Output the (X, Y) coordinate of the center of the cell containing the given text.  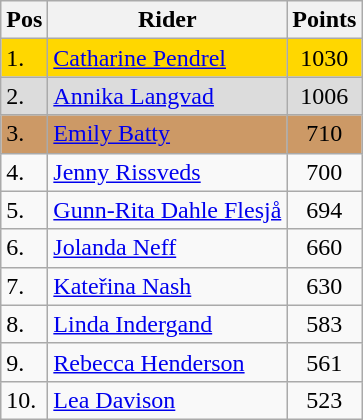
Jolanda Neff (168, 248)
4. (24, 172)
1006 (324, 96)
Rider (168, 20)
7. (24, 286)
Gunn-Rita Dahle Flesjå (168, 210)
9. (24, 362)
Catharine Pendrel (168, 58)
3. (24, 134)
8. (24, 324)
1030 (324, 58)
561 (324, 362)
660 (324, 248)
710 (324, 134)
Annika Langvad (168, 96)
630 (324, 286)
Linda Indergand (168, 324)
Jenny Rissveds (168, 172)
583 (324, 324)
Lea Davison (168, 400)
700 (324, 172)
Kateřina Nash (168, 286)
694 (324, 210)
523 (324, 400)
Pos (24, 20)
Points (324, 20)
2. (24, 96)
10. (24, 400)
1. (24, 58)
Emily Batty (168, 134)
Rebecca Henderson (168, 362)
5. (24, 210)
6. (24, 248)
